Extract the [X, Y] coordinate from the center of the cell holding the provided text.  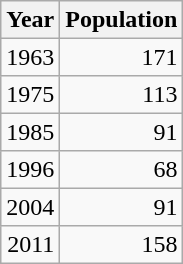
1963 [30, 56]
Year [30, 20]
1996 [30, 170]
2011 [30, 244]
158 [122, 244]
171 [122, 56]
Population [122, 20]
2004 [30, 206]
1975 [30, 94]
68 [122, 170]
113 [122, 94]
1985 [30, 132]
